Provide the [x, y] coordinate of the cell's center where the given text is located.  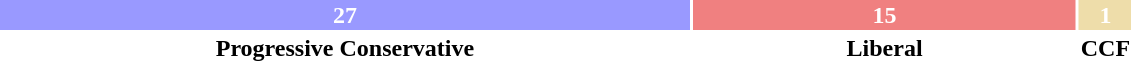
1 [1105, 15]
15 [884, 15]
27 [345, 15]
